Provide the (x, y) coordinate of the cell's center where the given text is located.  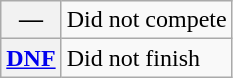
Did not finish (146, 58)
DNF (31, 58)
Did not compete (146, 20)
— (31, 20)
